Scan for the cell matching the given text and deliver its (X, Y) coordinate at center. 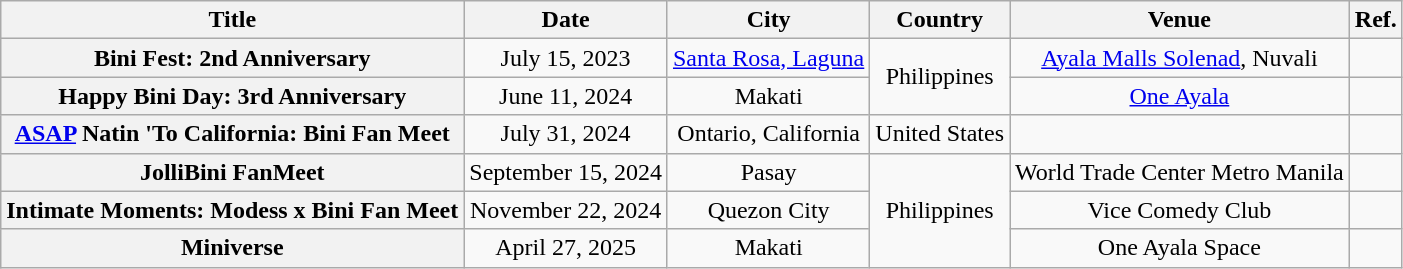
Miniverse (232, 248)
Date (566, 20)
JolliBini FanMeet (232, 172)
Quezon City (768, 210)
Vice Comedy Club (1180, 210)
Intimate Moments: Modess x Bini Fan Meet (232, 210)
Title (232, 20)
Santa Rosa, Laguna (768, 58)
July 31, 2024 (566, 134)
June 11, 2024 (566, 96)
September 15, 2024 (566, 172)
World Trade Center Metro Manila (1180, 172)
United States (940, 134)
ASAP Natin 'To California: Bini Fan Meet (232, 134)
Country (940, 20)
Ref. (1376, 20)
Bini Fest: 2nd Anniversary (232, 58)
November 22, 2024 (566, 210)
Ayala Malls Solenad, Nuvali (1180, 58)
One Ayala (1180, 96)
One Ayala Space (1180, 248)
Ontario, California (768, 134)
July 15, 2023 (566, 58)
City (768, 20)
April 27, 2025 (566, 248)
Venue (1180, 20)
Happy Bini Day: 3rd Anniversary (232, 96)
Pasay (768, 172)
